Pinpoint the cell where the given text exists, returning its [X, Y] midpoint coordinate. 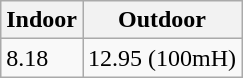
8.18 [42, 58]
Indoor [42, 20]
12.95 (100mH) [162, 58]
Outdoor [162, 20]
